Output the [X, Y] coordinate of the center of the cell containing the given text.  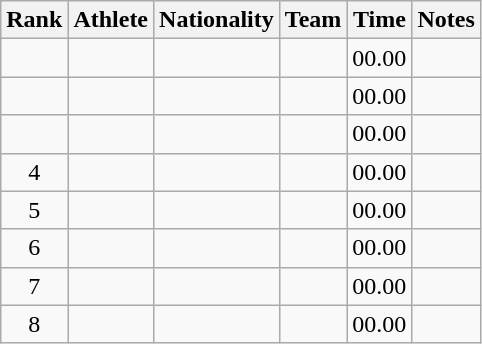
4 [34, 172]
Notes [446, 20]
Rank [34, 20]
7 [34, 286]
Athlete [111, 20]
8 [34, 324]
Time [380, 20]
Nationality [217, 20]
6 [34, 248]
Team [313, 20]
5 [34, 210]
